From the cell containing the given text, extract its center point as [x, y] coordinate. 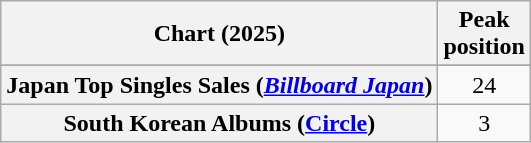
Peakposition [484, 34]
3 [484, 123]
Japan Top Singles Sales (Billboard Japan) [220, 85]
Chart (2025) [220, 34]
24 [484, 85]
South Korean Albums (Circle) [220, 123]
